Find where the given text appears and provide that cell's center as (x, y) coordinate. 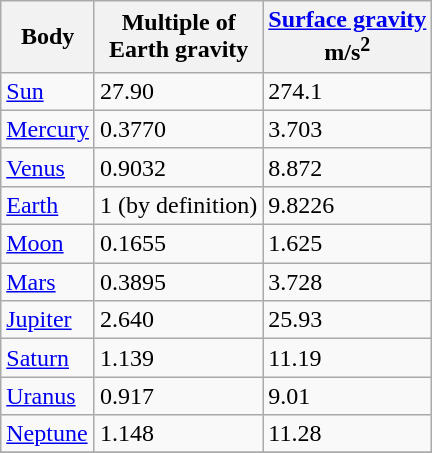
2.640 (178, 320)
11.19 (348, 358)
27.90 (178, 91)
0.3770 (178, 129)
Mercury (48, 129)
Jupiter (48, 320)
0.3895 (178, 282)
9.01 (348, 396)
1.625 (348, 244)
Sun (48, 91)
Mars (48, 282)
3.703 (348, 129)
Saturn (48, 358)
Moon (48, 244)
1 (by definition) (178, 205)
1.148 (178, 434)
Earth (48, 205)
1.139 (178, 358)
Neptune (48, 434)
9.8226 (348, 205)
25.93 (348, 320)
Surface gravitym/s2 (348, 37)
Uranus (48, 396)
0.1655 (178, 244)
Body (48, 37)
Multiple ofEarth gravity (178, 37)
274.1 (348, 91)
8.872 (348, 167)
3.728 (348, 282)
11.28 (348, 434)
Venus (48, 167)
0.917 (178, 396)
0.9032 (178, 167)
